Locate the cell with the specified text and output its [x, y] center coordinate. 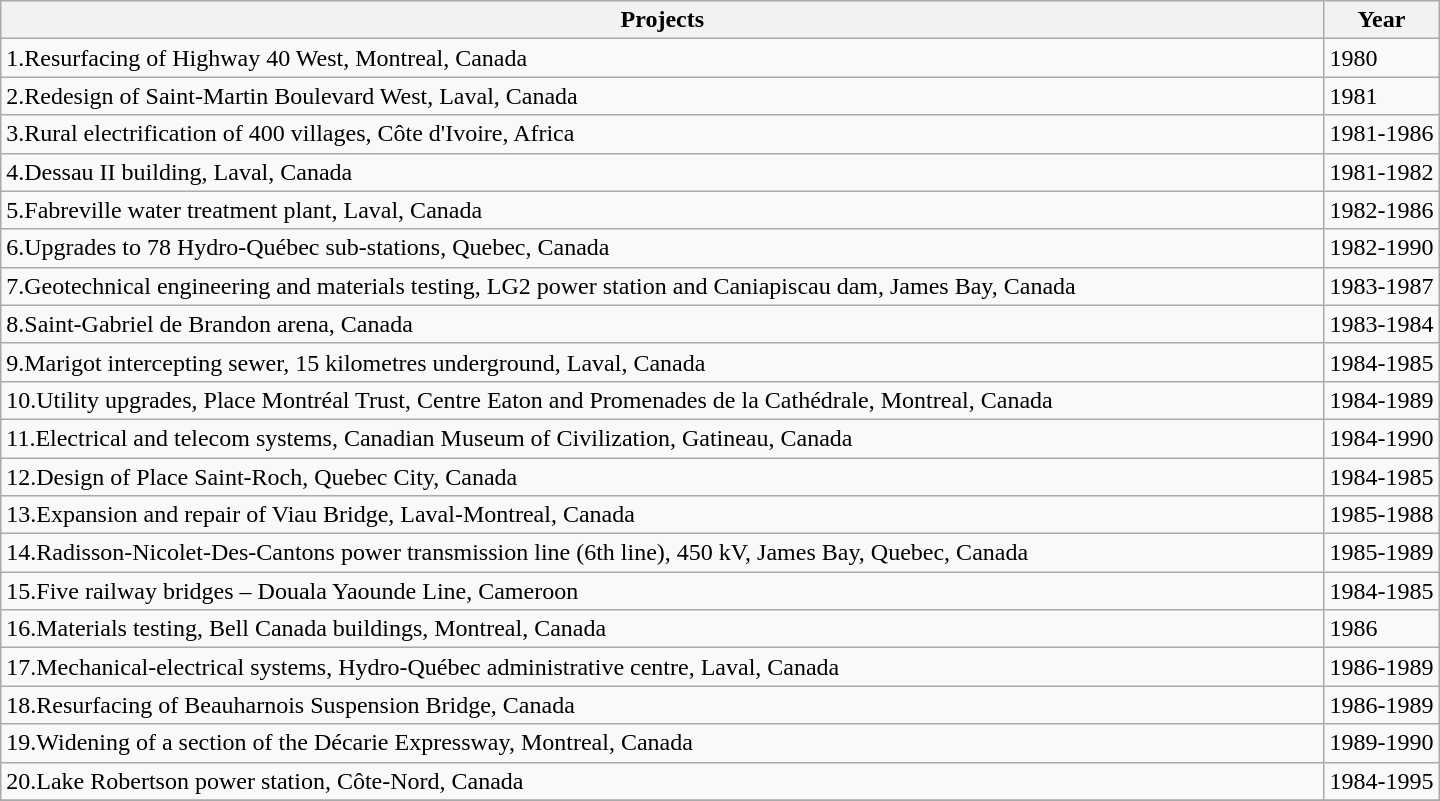
7.Geotechnical engineering and materials testing, LG2 power station and Caniapiscau dam, James Bay, Canada [662, 286]
19.Widening of a section of the Décarie Expressway, Montreal, Canada [662, 743]
8.Saint-Gabriel de Brandon arena, Canada [662, 324]
1983-1987 [1382, 286]
12.Design of Place Saint-Roch, Quebec City, Canada [662, 477]
1.Resurfacing of Highway 40 West, Montreal, Canada [662, 58]
5.Fabreville water treatment plant, Laval, Canada [662, 210]
1986 [1382, 629]
1981-1986 [1382, 134]
1985-1989 [1382, 553]
1989-1990 [1382, 743]
1984-1990 [1382, 438]
6.Upgrades to 78 Hydro-Québec sub-stations, Quebec, Canada [662, 248]
1981 [1382, 96]
18.Resurfacing of Beauharnois Suspension Bridge, Canada [662, 705]
1985-1988 [1382, 515]
1984-1989 [1382, 400]
10.Utility upgrades, Place Montréal Trust, Centre Eaton and Promenades de la Cathédrale, Montreal, Canada [662, 400]
13.Expansion and repair of Viau Bridge, Laval-Montreal, Canada [662, 515]
1984-1995 [1382, 781]
3.Rural electrification of 400 villages, Côte d'Ivoire, Africa [662, 134]
1982-1986 [1382, 210]
14.Radisson-Nicolet-Des-Cantons power transmission line (6th line), 450 kV, James Bay, Quebec, Canada [662, 553]
1980 [1382, 58]
9.Marigot intercepting sewer, 15 kilometres underground, Laval, Canada [662, 362]
17.Mechanical-electrical systems, Hydro-Québec administrative centre, Laval, Canada [662, 667]
11.Electrical and telecom systems, Canadian Museum of Civilization, Gatineau, Canada [662, 438]
Projects [662, 20]
15.Five railway bridges – Douala Yaounde Line, Cameroon [662, 591]
4.Dessau II building, Laval, Canada [662, 172]
1982-1990 [1382, 248]
1981-1982 [1382, 172]
Year [1382, 20]
2.Redesign of Saint-Martin Boulevard West, Laval, Canada [662, 96]
20.Lake Robertson power station, Côte-Nord, Canada [662, 781]
1983-1984 [1382, 324]
16.Materials testing, Bell Canada buildings, Montreal, Canada [662, 629]
